Search for the cell housing the specified text and yield its [x, y] center coordinate. 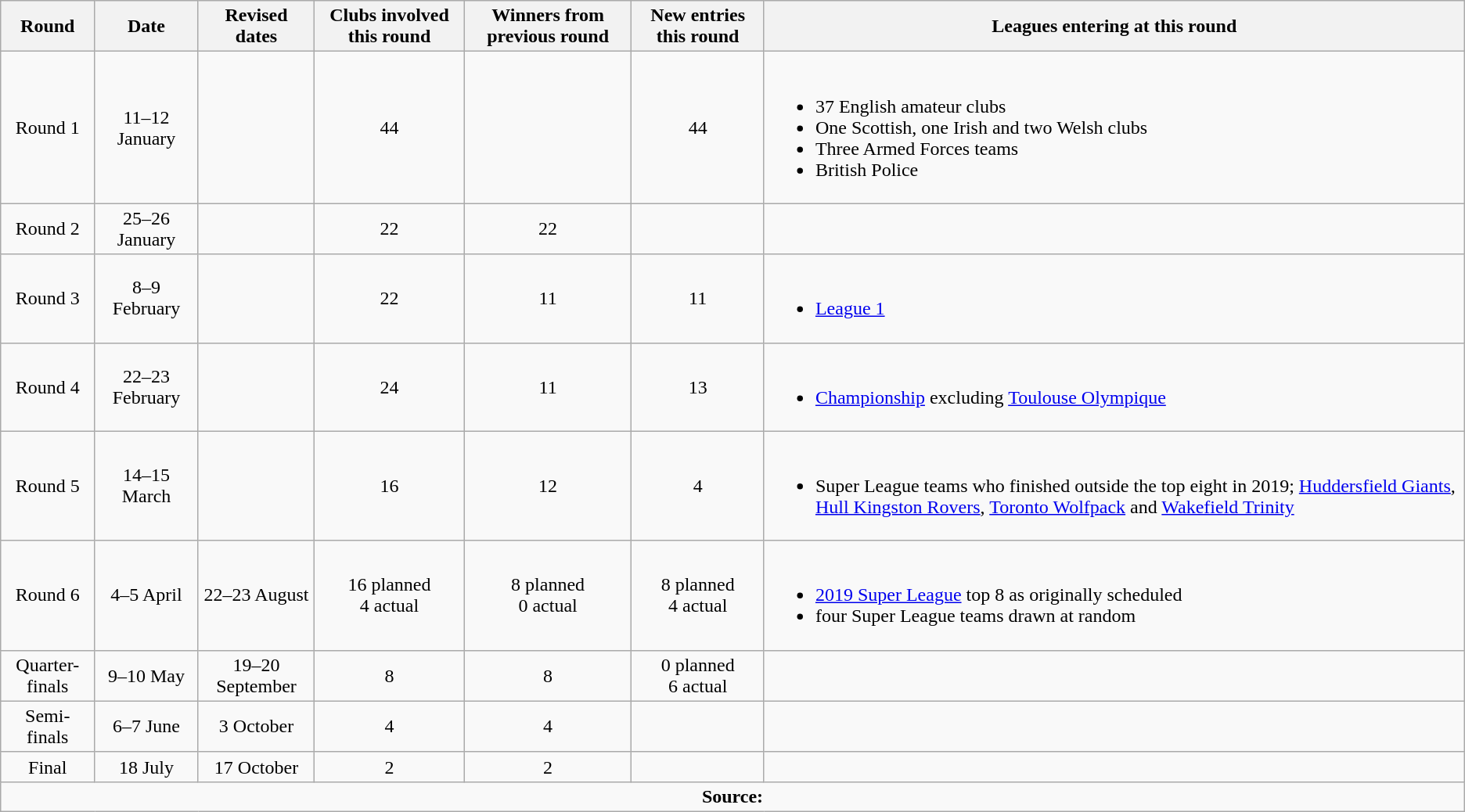
Round 1 [48, 128]
2019 Super League top 8 as originally scheduledfour Super League teams drawn at random [1114, 595]
13 [698, 386]
0 planned6 actual [698, 676]
Leagues entering at this round [1114, 27]
Championship excluding Toulouse Olympique [1114, 386]
12 [548, 486]
New entries this round [698, 27]
Quarter-finals [48, 676]
9–10 May [147, 676]
Date [147, 27]
League 1 [1114, 299]
Revised dates [256, 27]
Super League teams who finished outside the top eight in 2019; Huddersfield Giants, Hull Kingston Rovers, Toronto Wolfpack and Wakefield Trinity [1114, 486]
Round 6 [48, 595]
Winners from previous round [548, 27]
16 [390, 486]
Final [48, 767]
Clubs involved this round [390, 27]
Round 4 [48, 386]
Source: [732, 796]
3 October [256, 726]
17 October [256, 767]
8 planned0 actual [548, 595]
8–9 February [147, 299]
22–23 August [256, 595]
16 planned4 actual [390, 595]
25–26 January [147, 228]
4–5 April [147, 595]
Round 2 [48, 228]
22–23 February [147, 386]
6–7 June [147, 726]
Semi-finals [48, 726]
37 English amateur clubsOne Scottish, one Irish and two Welsh clubsThree Armed Forces teamsBritish Police [1114, 128]
Round 5 [48, 486]
19–20 September [256, 676]
Round [48, 27]
24 [390, 386]
8 planned4 actual [698, 595]
Round 3 [48, 299]
18 July [147, 767]
11–12 January [147, 128]
14–15 March [147, 486]
